Determine the [X, Y] coordinate at the center of the cell enclosing the given text.  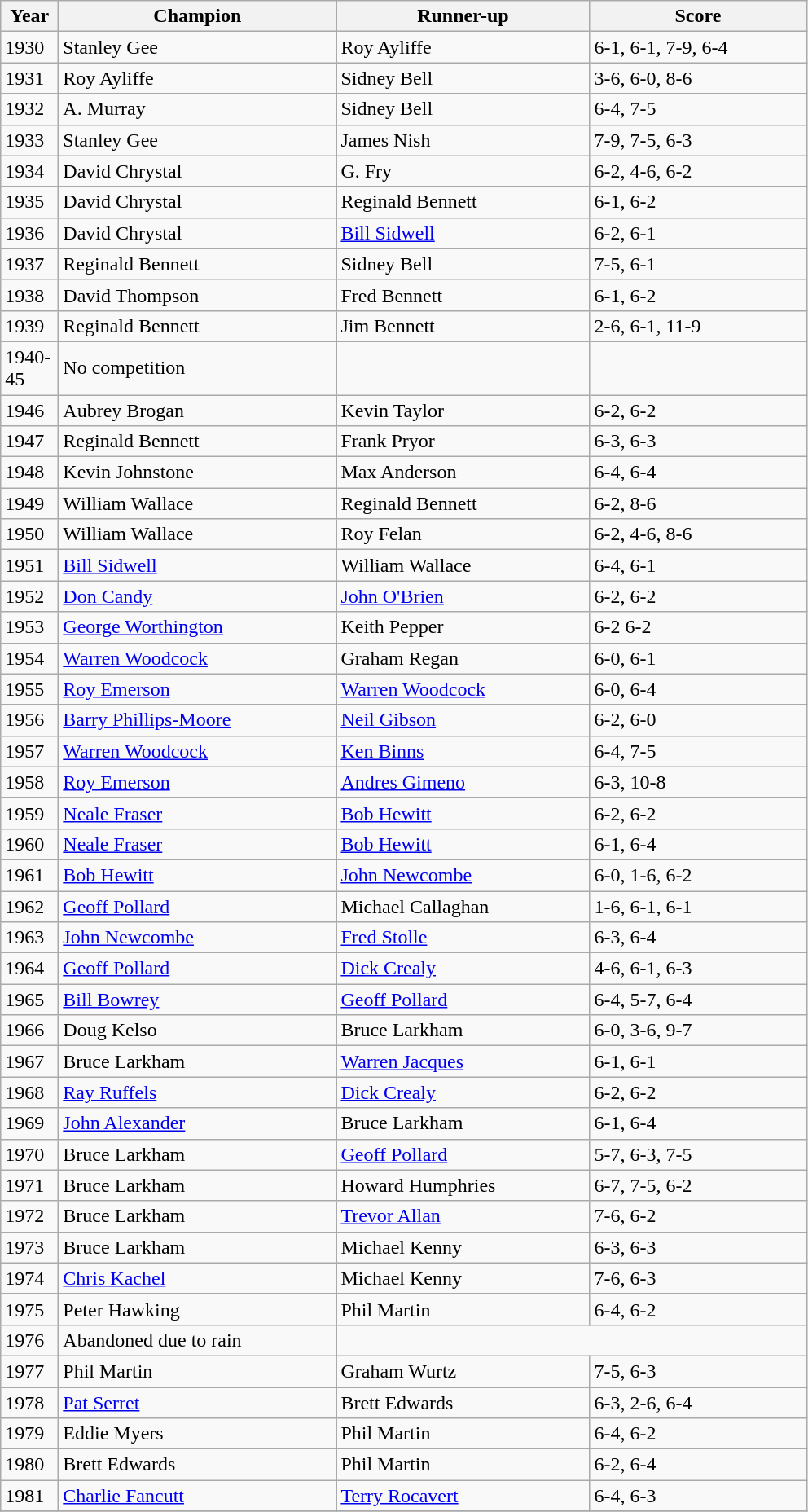
6-0, 1-6, 6-2 [698, 875]
1939 [29, 326]
Michael Callaghan [463, 907]
Runner-up [463, 16]
James Nish [463, 140]
Doug Kelso [197, 1031]
Year [29, 16]
1976 [29, 1340]
1954 [29, 658]
1932 [29, 109]
1957 [29, 751]
Graham Regan [463, 658]
Eddie Myers [197, 1434]
1951 [29, 565]
1934 [29, 171]
No competition [197, 368]
Kevin Taylor [463, 410]
6-0, 6-4 [698, 689]
6-2, 4-6, 6-2 [698, 171]
6-2, 8-6 [698, 503]
John Alexander [197, 1123]
1971 [29, 1185]
Abandoned due to rain [197, 1340]
George Worthington [197, 627]
G. Fry [463, 171]
1959 [29, 813]
1972 [29, 1216]
1973 [29, 1247]
1936 [29, 233]
1950 [29, 534]
Jim Bennett [463, 326]
A. Murray [197, 109]
1933 [29, 140]
1940-45 [29, 368]
Warren Jacques [463, 1061]
6-1, 6-1, 7-9, 6-4 [698, 47]
6-2 6-2 [698, 627]
Kevin Johnstone [197, 472]
6-4, 6-1 [698, 565]
7-6, 6-3 [698, 1278]
1963 [29, 938]
6-7, 7-5, 6-2 [698, 1185]
1975 [29, 1309]
7-5, 6-3 [698, 1371]
Roy Felan [463, 534]
Don Candy [197, 596]
1938 [29, 295]
3-6, 6-0, 8-6 [698, 78]
Andres Gimeno [463, 782]
Howard Humphries [463, 1185]
Pat Serret [197, 1402]
7-9, 7-5, 6-3 [698, 140]
1952 [29, 596]
6-3, 2-6, 6-4 [698, 1402]
1964 [29, 969]
1969 [29, 1123]
2-6, 6-1, 11-9 [698, 326]
Frank Pryor [463, 442]
1953 [29, 627]
1962 [29, 907]
Champion [197, 16]
1946 [29, 410]
1931 [29, 78]
7-5, 6-1 [698, 264]
Ray Ruffels [197, 1092]
6-4, 6-3 [698, 1496]
1958 [29, 782]
Aubrey Brogan [197, 410]
Terry Rocavert [463, 1496]
David Thompson [197, 295]
1948 [29, 472]
6-0, 6-1 [698, 658]
1930 [29, 47]
1966 [29, 1031]
1947 [29, 442]
6-3, 6-4 [698, 938]
1967 [29, 1061]
1970 [29, 1154]
6-2, 4-6, 8-6 [698, 534]
Graham Wurtz [463, 1371]
Fred Stolle [463, 938]
1955 [29, 689]
6-4, 5-7, 6-4 [698, 1000]
1977 [29, 1371]
Trevor Allan [463, 1216]
6-2, 6-0 [698, 720]
Peter Hawking [197, 1309]
1937 [29, 264]
1980 [29, 1465]
1968 [29, 1092]
1960 [29, 844]
6-0, 3-6, 9-7 [698, 1031]
6-4, 6-4 [698, 472]
Max Anderson [463, 472]
7-6, 6-2 [698, 1216]
1961 [29, 875]
5-7, 6-3, 7-5 [698, 1154]
6-3, 10-8 [698, 782]
Keith Pepper [463, 627]
Barry Phillips-Moore [197, 720]
John O'Brien [463, 596]
Fred Bennett [463, 295]
1965 [29, 1000]
6-2, 6-1 [698, 233]
4-6, 6-1, 6-3 [698, 969]
Score [698, 16]
Bill Bowrey [197, 1000]
1979 [29, 1434]
1956 [29, 720]
Chris Kachel [197, 1278]
Charlie Fancutt [197, 1496]
Ken Binns [463, 751]
1974 [29, 1278]
6-2, 6-4 [698, 1465]
Neil Gibson [463, 720]
1981 [29, 1496]
1978 [29, 1402]
6-1, 6-1 [698, 1061]
1-6, 6-1, 6-1 [698, 907]
1949 [29, 503]
1935 [29, 202]
